Pinpoint the cell where the given text exists, returning its [X, Y] midpoint coordinate. 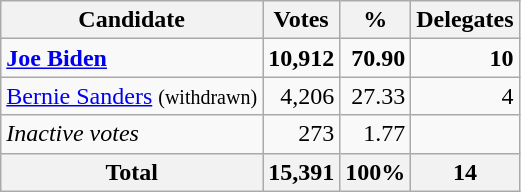
% [376, 20]
4,206 [302, 96]
100% [376, 172]
4 [465, 96]
Votes [302, 20]
Bernie Sanders (withdrawn) [132, 96]
Candidate [132, 20]
273 [302, 134]
15,391 [302, 172]
10,912 [302, 58]
Total [132, 172]
14 [465, 172]
Joe Biden [132, 58]
Delegates [465, 20]
27.33 [376, 96]
10 [465, 58]
1.77 [376, 134]
Inactive votes [132, 134]
70.90 [376, 58]
